Return the [X, Y] coordinate for the center point of the cell that contains the specified text.  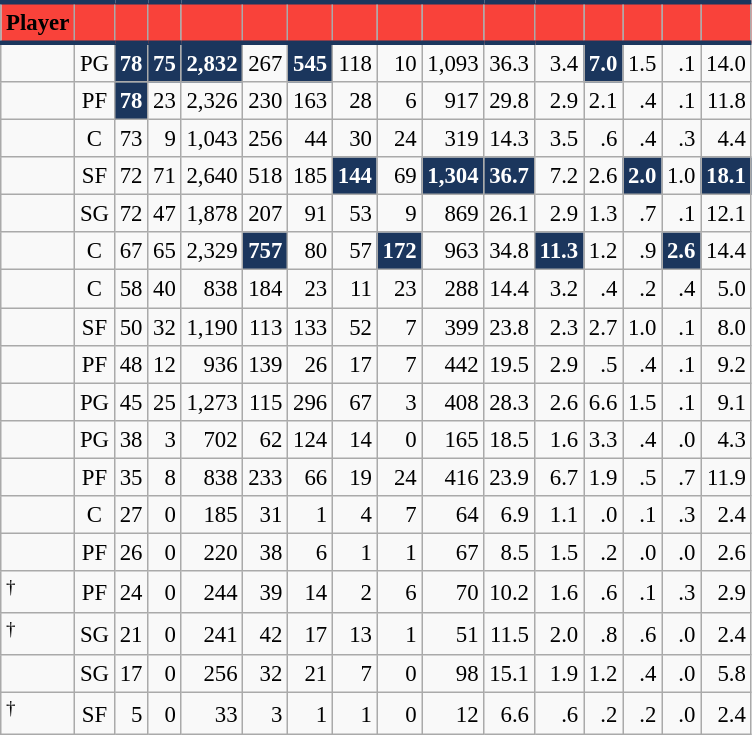
45 [130, 402]
1,273 [212, 402]
1.3 [604, 214]
14.0 [726, 62]
6.9 [509, 515]
220 [212, 552]
184 [266, 289]
288 [453, 289]
65 [164, 251]
13 [354, 634]
53 [354, 214]
36.3 [509, 62]
118 [354, 62]
233 [266, 477]
23.8 [509, 327]
124 [310, 439]
296 [310, 402]
1,190 [212, 327]
241 [212, 634]
702 [212, 439]
2.7 [604, 327]
963 [453, 251]
Player [38, 22]
28.3 [509, 402]
42 [266, 634]
3.4 [558, 62]
2,832 [212, 62]
2.3 [558, 327]
757 [266, 251]
9.1 [726, 402]
69 [400, 176]
73 [130, 139]
5 [130, 714]
48 [130, 364]
917 [453, 101]
518 [266, 176]
133 [310, 327]
.8 [604, 634]
416 [453, 477]
25 [164, 402]
23.9 [509, 477]
399 [453, 327]
1,043 [212, 139]
3.3 [604, 439]
30 [354, 139]
2,640 [212, 176]
8.5 [509, 552]
18.1 [726, 176]
11.3 [558, 251]
18.5 [509, 439]
35 [130, 477]
545 [310, 62]
11.8 [726, 101]
.9 [642, 251]
230 [266, 101]
34.8 [509, 251]
207 [266, 214]
52 [354, 327]
15.1 [509, 674]
51 [453, 634]
5.0 [726, 289]
70 [453, 592]
165 [453, 439]
19 [354, 477]
33 [212, 714]
113 [266, 327]
139 [266, 364]
98 [453, 674]
2.1 [604, 101]
10 [400, 62]
11.9 [726, 477]
244 [212, 592]
57 [354, 251]
869 [453, 214]
36.7 [509, 176]
172 [400, 251]
29.8 [509, 101]
1,878 [212, 214]
14.3 [509, 139]
11.5 [509, 634]
4.3 [726, 439]
44 [310, 139]
3.5 [558, 139]
26.1 [509, 214]
2 [354, 592]
115 [266, 402]
936 [212, 364]
80 [310, 251]
408 [453, 402]
4.4 [726, 139]
10.2 [509, 592]
27 [130, 515]
442 [453, 364]
7.2 [558, 176]
3.2 [558, 289]
64 [453, 515]
58 [130, 289]
8 [164, 477]
66 [310, 477]
5.8 [726, 674]
144 [354, 176]
1.1 [558, 515]
8.0 [726, 327]
319 [453, 139]
91 [310, 214]
7.0 [604, 62]
75 [164, 62]
31 [266, 515]
9.2 [726, 364]
19.5 [509, 364]
47 [164, 214]
163 [310, 101]
2,329 [212, 251]
50 [130, 327]
62 [266, 439]
28 [354, 101]
71 [164, 176]
40 [164, 289]
11 [354, 289]
12.1 [726, 214]
2,326 [212, 101]
1,304 [453, 176]
4 [354, 515]
39 [266, 592]
6.7 [558, 477]
1,093 [453, 62]
267 [266, 62]
